Output the (X, Y) coordinate of the center of the cell containing the given text.  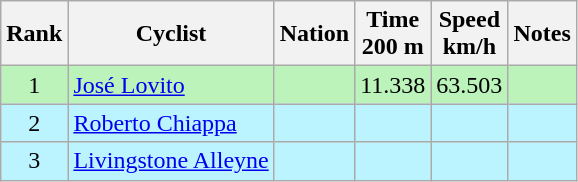
2 (34, 123)
Livingstone Alleyne (171, 161)
3 (34, 161)
Nation (314, 34)
Cyclist (171, 34)
11.338 (393, 85)
1 (34, 85)
Rank (34, 34)
José Lovito (171, 85)
63.503 (470, 85)
Time200 m (393, 34)
Roberto Chiappa (171, 123)
Speedkm/h (470, 34)
Notes (542, 34)
